Search for the cell housing the specified text and yield its [x, y] center coordinate. 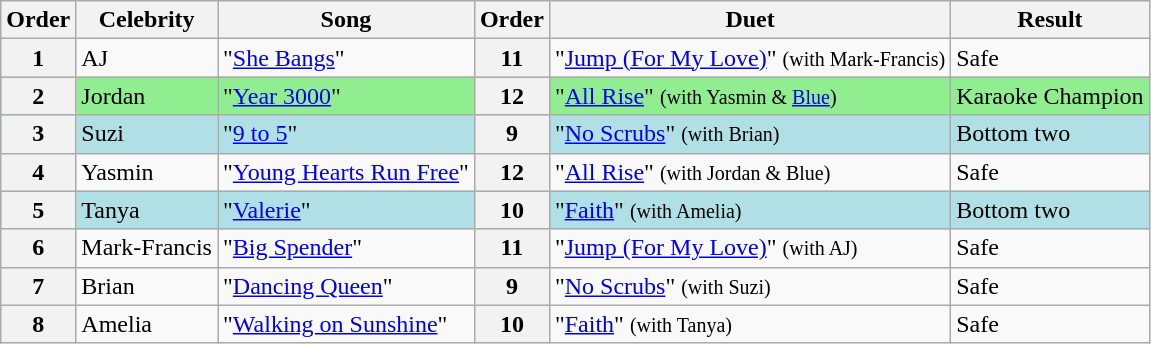
Result [1050, 20]
"Young Hearts Run Free" [346, 172]
Song [346, 20]
Tanya [147, 210]
2 [38, 96]
"Jump (For My Love)" (with Mark-Francis) [750, 58]
Amelia [147, 324]
"Walking on Sunshine" [346, 324]
Brian [147, 286]
"Faith" (with Tanya) [750, 324]
"Faith" (with Amelia) [750, 210]
7 [38, 286]
"All Rise" (with Yasmin & Blue) [750, 96]
AJ [147, 58]
"No Scrubs" (with Brian) [750, 134]
5 [38, 210]
Celebrity [147, 20]
Duet [750, 20]
"No Scrubs" (with Suzi) [750, 286]
4 [38, 172]
"9 to 5" [346, 134]
"Year 3000" [346, 96]
Yasmin [147, 172]
"All Rise" (with Jordan & Blue) [750, 172]
"Valerie" [346, 210]
"Dancing Queen" [346, 286]
6 [38, 248]
Mark-Francis [147, 248]
"Jump (For My Love)" (with AJ) [750, 248]
Karaoke Champion [1050, 96]
3 [38, 134]
"She Bangs" [346, 58]
8 [38, 324]
Jordan [147, 96]
"Big Spender" [346, 248]
1 [38, 58]
Suzi [147, 134]
